Extract the (x, y) coordinate from the center of the cell holding the provided text.  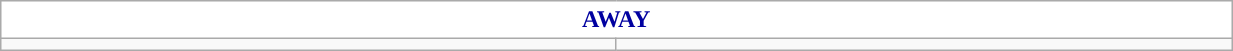
AWAY (616, 20)
